Pinpoint the cell where the given text exists, returning its (x, y) midpoint coordinate. 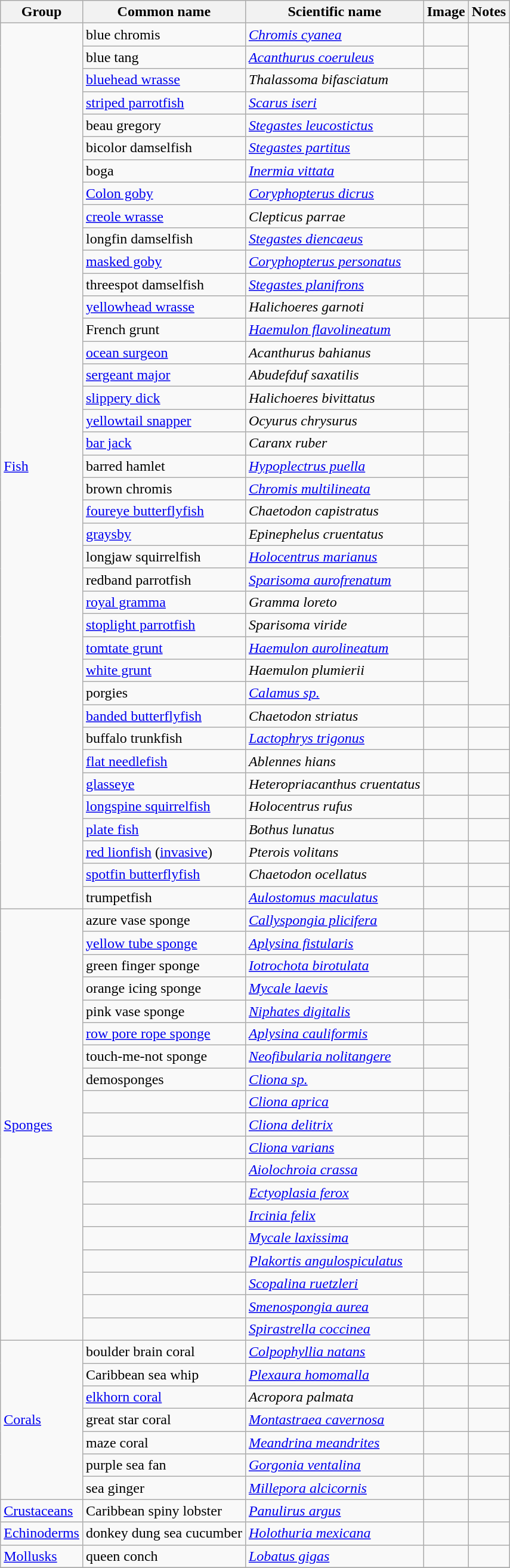
green finger sponge (163, 965)
Hypoplectrus puella (334, 466)
Cliona sp. (334, 1079)
Common name (163, 12)
sea ginger (163, 1488)
Stegastes diencaeus (334, 239)
foureye butterflyfish (163, 511)
Aiolochroia crassa (334, 1170)
threespot damselfish (163, 285)
banded butterflyfish (163, 716)
Scientific name (334, 12)
royal gramma (163, 602)
Aulostomus maculatus (334, 897)
Cliona delitrix (334, 1125)
Corals (42, 1419)
Haemulon aurolineatum (334, 647)
yellowhead wrasse (163, 307)
Inermia vittata (334, 171)
yellow tube sponge (163, 943)
flat needlefish (163, 761)
Notes (489, 12)
boga (163, 171)
French grunt (163, 330)
Aplysina cauliformis (334, 1034)
purple sea fan (163, 1465)
azure vase sponge (163, 920)
Clepticus parrae (334, 216)
Acanthurus bahianus (334, 353)
glasseye (163, 784)
redband parrotfish (163, 579)
queen conch (163, 1556)
Caribbean spiny lobster (163, 1511)
plate fish (163, 829)
donkey dung sea cucumber (163, 1533)
touch-me-not sponge (163, 1057)
sergeant major (163, 375)
Halichoeres bivittatus (334, 398)
Chaetodon striatus (334, 716)
Epinephelus cruentatus (334, 534)
bicolor damselfish (163, 148)
Caribbean sea whip (163, 1374)
Echinoderms (42, 1533)
blue chromis (163, 35)
Ocyurus chrysurus (334, 421)
Acropora palmata (334, 1397)
longfin damselfish (163, 239)
Ectyoplasia ferox (334, 1193)
longspine squirrelfish (163, 807)
Cliona varians (334, 1147)
Chromis multilineata (334, 489)
striped parrotfish (163, 103)
Bothus lunatus (334, 829)
graysby (163, 534)
Acanthurus coeruleus (334, 57)
Haemulon plumierii (334, 671)
Gorgonia ventalina (334, 1465)
buffalo trunkfish (163, 739)
Group (42, 12)
Mollusks (42, 1556)
Holocentrus marianus (334, 557)
creole wrasse (163, 216)
Plakortis angulospiculatus (334, 1261)
Image (446, 12)
Thalassoma bifasciatum (334, 80)
Plexaura homomalla (334, 1374)
Mycale laxissima (334, 1238)
porgies (163, 693)
barred hamlet (163, 466)
demosponges (163, 1079)
boulder brain coral (163, 1351)
Abudefduf saxatilis (334, 375)
Neofibularia nolitangere (334, 1057)
stoplight parrotfish (163, 625)
Scopalina ruetzleri (334, 1283)
spotfin butterflyfish (163, 875)
Sparisoma viride (334, 625)
Niphates digitalis (334, 1011)
Crustaceans (42, 1511)
yellowtail snapper (163, 421)
Sponges (42, 1124)
white grunt (163, 671)
tomtate grunt (163, 647)
Colon goby (163, 193)
beau gregory (163, 125)
pink vase sponge (163, 1011)
Chromis cyanea (334, 35)
Heteropriacanthus cruentatus (334, 784)
Spirastrella coccinea (334, 1329)
masked goby (163, 261)
Pterois volitans (334, 852)
Scarus iseri (334, 103)
Haemulon flavolineatum (334, 330)
Montastraea cavernosa (334, 1420)
Colpophyllia natans (334, 1351)
Lactophrys trigonus (334, 739)
Lobatus gigas (334, 1556)
Caranx ruber (334, 443)
Iotrochota birotulata (334, 965)
trumpetfish (163, 897)
Calamus sp. (334, 693)
Gramma loreto (334, 602)
brown chromis (163, 489)
blue tang (163, 57)
orange icing sponge (163, 988)
elkhorn coral (163, 1397)
Mycale laevis (334, 988)
Cliona aprica (334, 1102)
Holothuria mexicana (334, 1533)
Chaetodon ocellatus (334, 875)
Smenospongia aurea (334, 1306)
ocean surgeon (163, 353)
Millepora alcicornis (334, 1488)
Stegastes partitus (334, 148)
Aplysina fistularis (334, 943)
Chaetodon capistratus (334, 511)
row pore rope sponge (163, 1034)
Stegastes leucostictus (334, 125)
Halichoeres garnoti (334, 307)
Fish (42, 466)
Ablennes hians (334, 761)
Panulirus argus (334, 1511)
Coryphopterus dicrus (334, 193)
longjaw squirrelfish (163, 557)
Coryphopterus personatus (334, 261)
Stegastes planifrons (334, 285)
Callyspongia plicifera (334, 920)
red lionfish (invasive) (163, 852)
Sparisoma aurofrenatum (334, 579)
Meandrina meandrites (334, 1443)
bluehead wrasse (163, 80)
bar jack (163, 443)
great star coral (163, 1420)
Holocentrus rufus (334, 807)
Ircinia felix (334, 1215)
slippery dick (163, 398)
maze coral (163, 1443)
